Return the [X, Y] coordinate for the center point of the cell that contains the specified text.  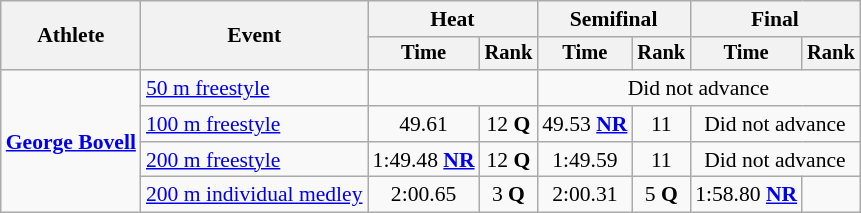
Heat [453, 19]
1:49.48 NR [424, 160]
1:49.59 [584, 160]
100 m freestyle [254, 124]
1:58.80 NR [746, 195]
Final [775, 19]
49.61 [424, 124]
3 Q [509, 195]
Athlete [71, 36]
George Bovell [71, 141]
Event [254, 36]
200 m individual medley [254, 195]
2:00.31 [584, 195]
5 Q [661, 195]
Semifinal [614, 19]
2:00.65 [424, 195]
50 m freestyle [254, 88]
49.53 NR [584, 124]
200 m freestyle [254, 160]
